Capture the cell that displays the provided text and extract its [x, y] central coordinate. 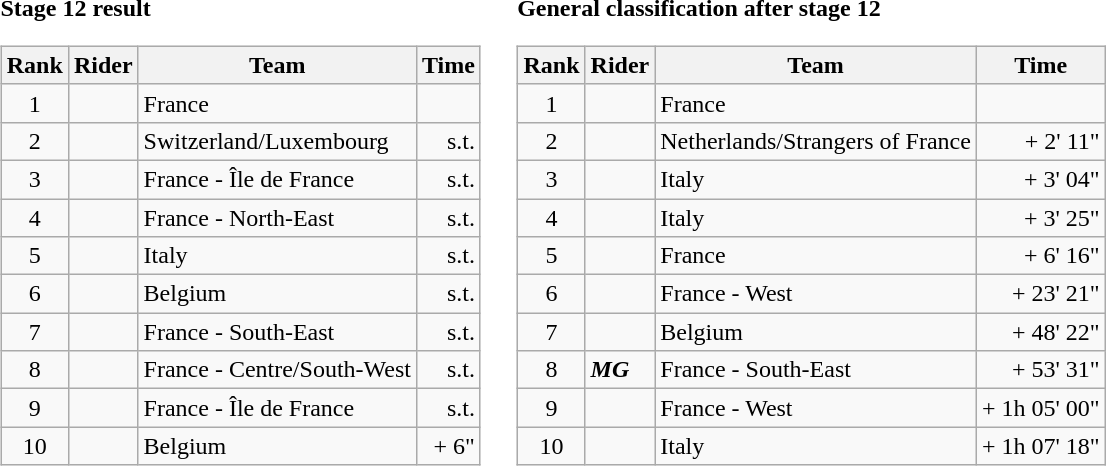
+ 53' 31" [1040, 370]
MG [620, 370]
France - Centre/South-West [277, 370]
France - North-East [277, 217]
+ 48' 22" [1040, 332]
+ 23' 21" [1040, 294]
Switzerland/Luxembourg [277, 141]
+ 2' 11" [1040, 141]
+ 6' 16" [1040, 256]
Netherlands/Strangers of France [816, 141]
+ 1h 07' 18" [1040, 446]
+ 3' 25" [1040, 217]
+ 1h 05' 00" [1040, 408]
+ 6" [448, 446]
+ 3' 04" [1040, 179]
